Search for the cell housing the specified text and yield its [x, y] center coordinate. 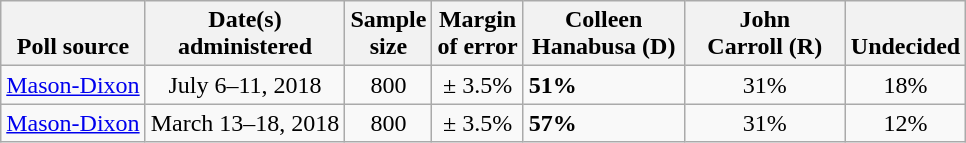
ColleenHanabusa (D) [604, 34]
Date(s)administered [245, 34]
12% [905, 123]
Marginof error [478, 34]
Undecided [905, 34]
Samplesize [388, 34]
Poll source [73, 34]
57% [604, 123]
51% [604, 85]
March 13–18, 2018 [245, 123]
JohnCarroll (R) [764, 34]
July 6–11, 2018 [245, 85]
18% [905, 85]
